Determine the (x, y) coordinate at the center of the cell enclosing the given text.  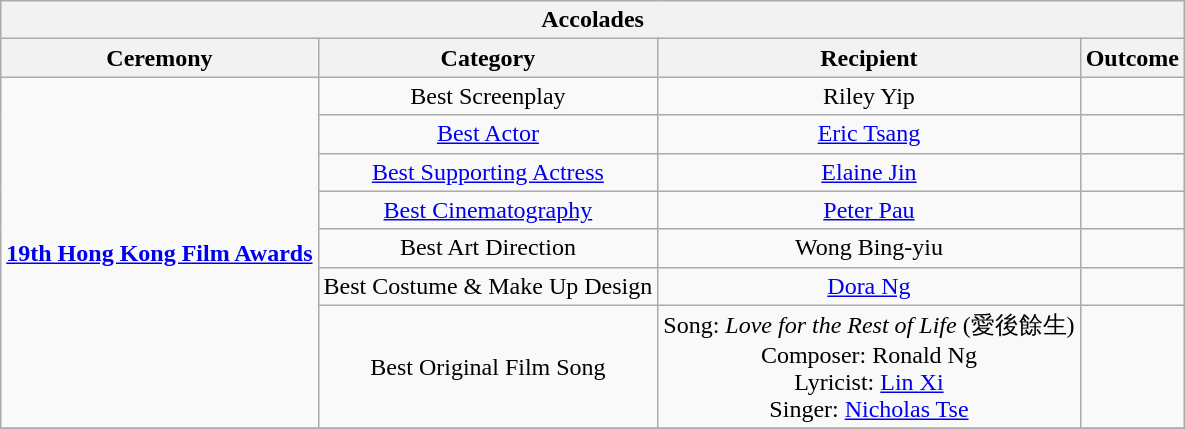
Peter Pau (869, 210)
Best Supporting Actress (488, 172)
Best Art Direction (488, 248)
Best Actor (488, 134)
Riley Yip (869, 96)
Wong Bing-yiu (869, 248)
Song: Love for the Rest of Life (愛後餘生)Composer: Ronald Ng Lyricist: Lin Xi Singer: Nicholas Tse (869, 367)
Dora Ng (869, 286)
Elaine Jin (869, 172)
Eric Tsang (869, 134)
Category (488, 58)
Best Original Film Song (488, 367)
Outcome (1132, 58)
Best Cinematography (488, 210)
Recipient (869, 58)
Ceremony (160, 58)
Accolades (593, 20)
Best Screenplay (488, 96)
Best Costume & Make Up Design (488, 286)
19th Hong Kong Film Awards (160, 253)
